Return (x, y) of the center of cell containing provided text 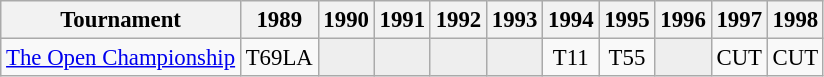
1996 (683, 20)
1997 (739, 20)
T69LA (279, 58)
T11 (571, 58)
1993 (515, 20)
1995 (627, 20)
1991 (402, 20)
1998 (795, 20)
The Open Championship (121, 58)
T55 (627, 58)
1992 (458, 20)
Tournament (121, 20)
1989 (279, 20)
1990 (346, 20)
1994 (571, 20)
